Determine the [X, Y] coordinate at the center of the cell enclosing the given text.  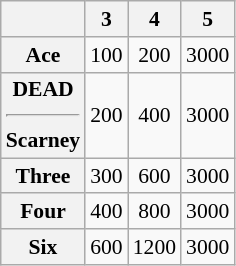
800 [154, 212]
DEADScarney [43, 115]
1200 [154, 247]
100 [106, 55]
Six [43, 247]
5 [208, 19]
Three [43, 176]
4 [154, 19]
Ace [43, 55]
3 [106, 19]
300 [106, 176]
Four [43, 212]
